Identify which cell holds the provided text, then report its (x, y) central coordinate. 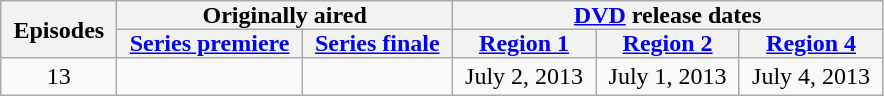
DVD release dates (668, 15)
July 1, 2013 (668, 77)
Region 1 (524, 43)
July 4, 2013 (811, 77)
Episodes (59, 30)
Series premiere (210, 43)
July 2, 2013 (524, 77)
Series finale (377, 43)
Region 4 (811, 43)
Originally aired (284, 15)
Region 2 (668, 43)
13 (59, 77)
